Detect which cell encompasses the target text, then output its [X, Y] center coordinate. 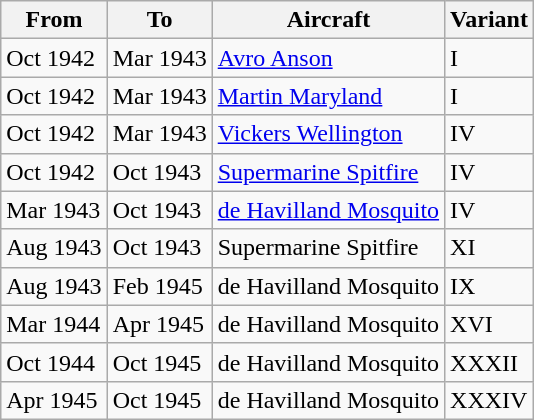
Mar 1944 [54, 324]
XVI [490, 324]
Vickers Wellington [328, 134]
Variant [490, 20]
From [54, 20]
Oct 1944 [54, 362]
Martin Maryland [328, 96]
XXXIV [490, 400]
XI [490, 248]
Avro Anson [328, 58]
Feb 1945 [160, 286]
To [160, 20]
IX [490, 286]
XXXII [490, 362]
Aircraft [328, 20]
